Determine the (x, y) coordinate at the center of the cell enclosing the given text.  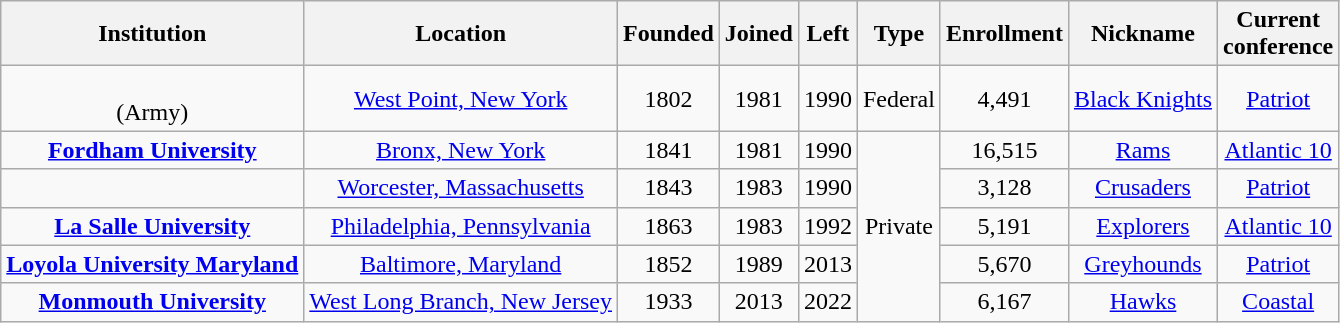
Nickname (1142, 34)
5,670 (1004, 264)
1863 (669, 226)
1992 (828, 226)
Hawks (1142, 302)
Rams (1142, 150)
2022 (828, 302)
Philadelphia, Pennsylvania (461, 226)
1852 (669, 264)
Bronx, New York (461, 150)
Left (828, 34)
(Army) (152, 98)
Currentconference (1278, 34)
4,491 (1004, 98)
Monmouth University (152, 302)
1843 (669, 188)
West Point, New York (461, 98)
Institution (152, 34)
Baltimore, Maryland (461, 264)
1841 (669, 150)
Private (898, 226)
Loyola University Maryland (152, 264)
Coastal (1278, 302)
16,515 (1004, 150)
3,128 (1004, 188)
Black Knights (1142, 98)
1989 (758, 264)
Explorers (1142, 226)
La Salle University (152, 226)
Enrollment (1004, 34)
Federal (898, 98)
Joined (758, 34)
6,167 (1004, 302)
Crusaders (1142, 188)
Worcester, Massachusetts (461, 188)
West Long Branch, New Jersey (461, 302)
1933 (669, 302)
Founded (669, 34)
1802 (669, 98)
Greyhounds (1142, 264)
Location (461, 34)
Fordham University (152, 150)
5,191 (1004, 226)
Type (898, 34)
